Locate the cell with the specified text and output its (X, Y) center coordinate. 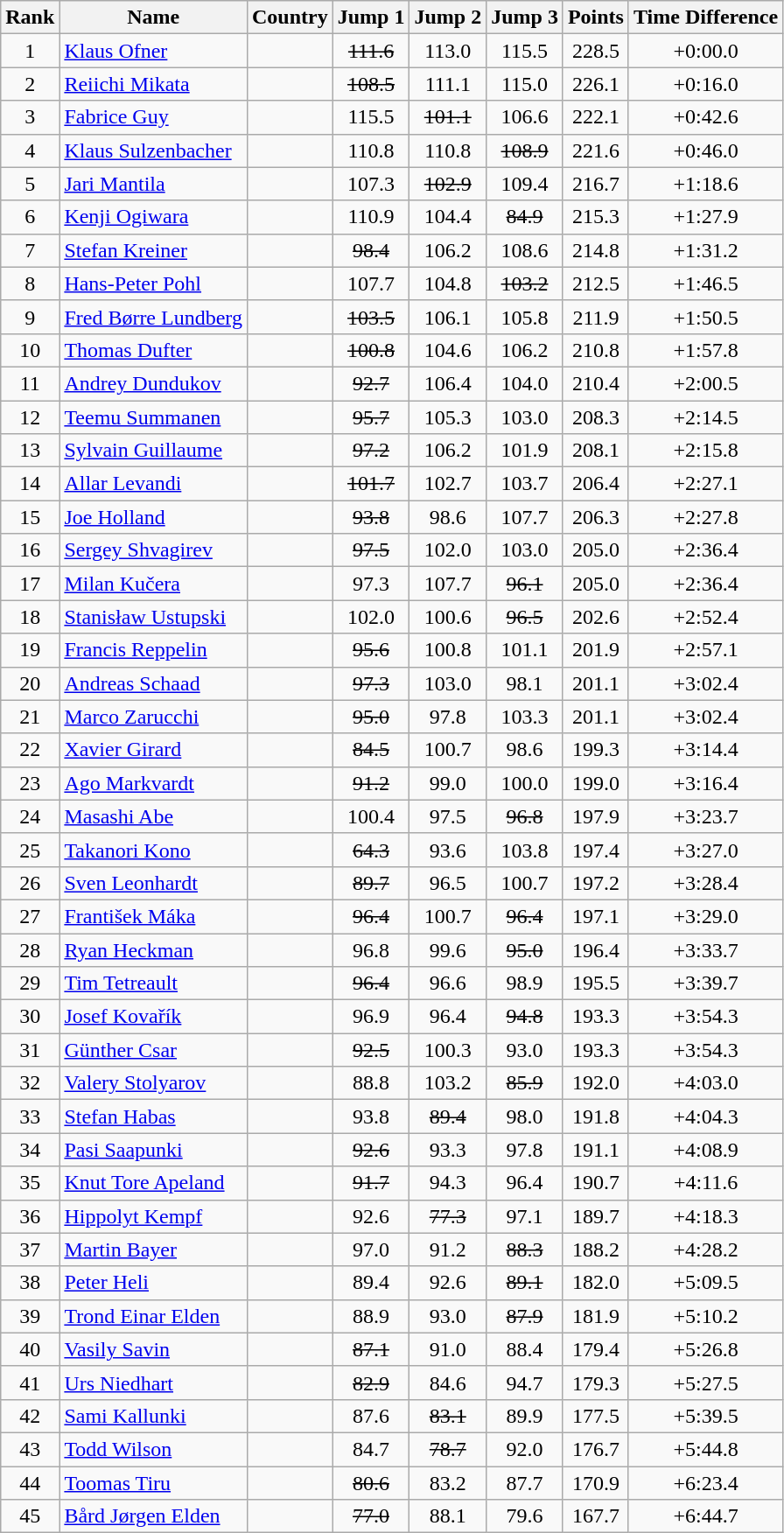
Time Difference (705, 17)
100.0 (525, 783)
41 (30, 1382)
88.3 (525, 1249)
+6:23.4 (705, 1483)
210.8 (595, 350)
64.3 (371, 850)
105.8 (525, 317)
12 (30, 417)
+2:27.8 (705, 517)
108.5 (371, 84)
+3:23.7 (705, 816)
215.3 (595, 217)
182.0 (595, 1283)
87.9 (525, 1316)
39 (30, 1316)
Hans-Peter Pohl (154, 283)
179.3 (595, 1382)
100.3 (448, 1050)
210.4 (595, 383)
216.7 (595, 184)
Peter Heli (154, 1283)
88.9 (371, 1316)
16 (30, 550)
199.0 (595, 783)
87.1 (371, 1349)
115.0 (525, 84)
Sven Leonhardt (154, 883)
Todd Wilson (154, 1449)
38 (30, 1283)
88.4 (525, 1349)
+4:04.3 (705, 1116)
Trond Einar Elden (154, 1316)
+2:14.5 (705, 417)
Francis Reppelin (154, 650)
94.8 (525, 1017)
Xavier Girard (154, 750)
170.9 (595, 1483)
24 (30, 816)
2 (30, 84)
95.7 (371, 417)
Ago Markvardt (154, 783)
113.0 (448, 51)
Marco Zarucchi (154, 717)
189.7 (595, 1216)
40 (30, 1349)
+5:26.8 (705, 1349)
17 (30, 584)
110.9 (371, 217)
34 (30, 1150)
František Máka (154, 916)
Knut Tore Apeland (154, 1183)
104.0 (525, 383)
43 (30, 1449)
228.5 (595, 51)
192.0 (595, 1083)
89.1 (525, 1283)
Ryan Heckman (154, 949)
197.1 (595, 916)
19 (30, 650)
103.8 (525, 850)
208.3 (595, 417)
Takanori Kono (154, 850)
87.6 (371, 1416)
179.4 (595, 1349)
191.1 (595, 1150)
195.5 (595, 983)
35 (30, 1183)
6 (30, 217)
97.0 (371, 1249)
+0:46.0 (705, 150)
+1:57.8 (705, 350)
11 (30, 383)
106.6 (525, 117)
45 (30, 1516)
102.9 (448, 184)
+2:15.8 (705, 451)
211.9 (595, 317)
Klaus Sulzenbacher (154, 150)
212.5 (595, 283)
98.0 (525, 1116)
85.9 (525, 1083)
103.7 (525, 484)
91.0 (448, 1349)
88.8 (371, 1083)
Milan Kučera (154, 584)
108.6 (525, 250)
Rank (30, 17)
201.9 (595, 650)
78.7 (448, 1449)
+4:28.2 (705, 1249)
108.9 (525, 150)
Klaus Ofner (154, 51)
+3:14.4 (705, 750)
208.1 (595, 451)
101.7 (371, 484)
+2:57.1 (705, 650)
+1:46.5 (705, 283)
Josef Kovařík (154, 1017)
14 (30, 484)
89.9 (525, 1416)
+3:29.0 (705, 916)
181.9 (595, 1316)
30 (30, 1017)
+5:09.5 (705, 1283)
93.3 (448, 1150)
100.4 (371, 816)
92.7 (371, 383)
188.2 (595, 1249)
221.6 (595, 150)
+4:18.3 (705, 1216)
87.7 (525, 1483)
197.9 (595, 816)
190.7 (595, 1183)
202.6 (595, 617)
22 (30, 750)
9 (30, 317)
92.5 (371, 1050)
Sergey Shvagirev (154, 550)
+3:28.4 (705, 883)
176.7 (595, 1449)
+6:44.7 (705, 1516)
Allar Levandi (154, 484)
Fred Børre Lundberg (154, 317)
Jump 1 (371, 17)
Vasily Savin (154, 1349)
88.1 (448, 1516)
Sylvain Guillaume (154, 451)
Martin Bayer (154, 1249)
77.3 (448, 1216)
111.6 (371, 51)
Hippolyt Kempf (154, 1216)
Name (154, 17)
79.6 (525, 1516)
80.6 (371, 1483)
+3:39.7 (705, 983)
36 (30, 1216)
222.1 (595, 117)
+4:03.0 (705, 1083)
4 (30, 150)
+1:18.6 (705, 184)
Valery Stolyarov (154, 1083)
+4:11.6 (705, 1183)
Jump 2 (448, 17)
Bård Jørgen Elden (154, 1516)
10 (30, 350)
94.3 (448, 1183)
104.8 (448, 283)
101.9 (525, 451)
84.7 (371, 1449)
Pasi Saapunki (154, 1150)
Jari Mantila (154, 184)
+2:52.4 (705, 617)
23 (30, 783)
3 (30, 117)
42 (30, 1416)
+0:42.6 (705, 117)
102.7 (448, 484)
27 (30, 916)
+2:00.5 (705, 383)
+2:27.1 (705, 484)
99.0 (448, 783)
5 (30, 184)
Tim Tetreault (154, 983)
+5:44.8 (705, 1449)
21 (30, 717)
104.6 (448, 350)
96.9 (371, 1017)
Jump 3 (525, 17)
84.5 (371, 750)
Fabrice Guy (154, 117)
206.3 (595, 517)
83.2 (448, 1483)
Stefan Kreiner (154, 250)
28 (30, 949)
103.3 (525, 717)
+1:31.2 (705, 250)
84.6 (448, 1382)
107.3 (371, 184)
89.7 (371, 883)
+5:27.5 (705, 1382)
1 (30, 51)
37 (30, 1249)
98.1 (525, 683)
105.3 (448, 417)
226.1 (595, 84)
104.4 (448, 217)
15 (30, 517)
Masashi Abe (154, 816)
33 (30, 1116)
97.1 (525, 1216)
84.9 (525, 217)
Andrey Dundukov (154, 383)
167.7 (595, 1516)
Urs Niedhart (154, 1382)
+4:08.9 (705, 1150)
18 (30, 617)
191.8 (595, 1116)
109.4 (525, 184)
103.5 (371, 317)
94.7 (525, 1382)
+3:16.4 (705, 783)
Stefan Habas (154, 1116)
+1:50.5 (705, 317)
Thomas Dufter (154, 350)
29 (30, 983)
106.4 (448, 383)
+5:39.5 (705, 1416)
100.6 (448, 617)
96.6 (448, 983)
31 (30, 1050)
95.6 (371, 650)
13 (30, 451)
7 (30, 250)
Teemu Summanen (154, 417)
197.4 (595, 850)
91.7 (371, 1183)
+3:33.7 (705, 949)
+0:16.0 (705, 84)
26 (30, 883)
98.9 (525, 983)
Country (290, 17)
20 (30, 683)
206.4 (595, 484)
96.1 (525, 584)
Sami Kallunki (154, 1416)
214.8 (595, 250)
111.1 (448, 84)
97.2 (371, 451)
+0:00.0 (705, 51)
Toomas Tiru (154, 1483)
+3:27.0 (705, 850)
Joe Holland (154, 517)
82.9 (371, 1382)
Kenji Ogiwara (154, 217)
Reiichi Mikata (154, 84)
177.5 (595, 1416)
199.3 (595, 750)
Stanisław Ustupski (154, 617)
77.0 (371, 1516)
99.6 (448, 949)
98.4 (371, 250)
Points (595, 17)
+1:27.9 (705, 217)
93.6 (448, 850)
83.1 (448, 1416)
197.2 (595, 883)
92.0 (525, 1449)
+5:10.2 (705, 1316)
32 (30, 1083)
Günther Csar (154, 1050)
106.1 (448, 317)
196.4 (595, 949)
25 (30, 850)
44 (30, 1483)
Andreas Schaad (154, 683)
8 (30, 283)
